Scan for the cell matching the given text and deliver its (x, y) coordinate at center. 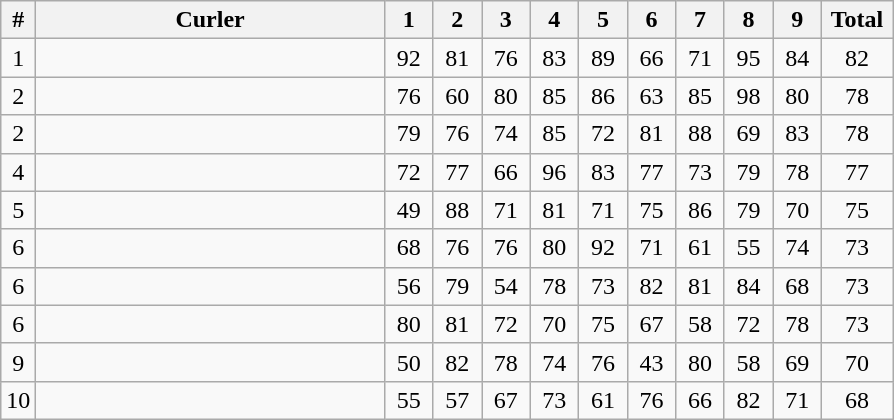
56 (408, 286)
98 (748, 96)
8 (748, 20)
Total (856, 20)
43 (652, 362)
57 (458, 400)
96 (554, 172)
89 (604, 58)
10 (18, 400)
3 (506, 20)
95 (748, 58)
63 (652, 96)
# (18, 20)
Curler (210, 20)
54 (506, 286)
7 (700, 20)
49 (408, 210)
50 (408, 362)
60 (458, 96)
